Identify which cell holds the provided text, then report its (x, y) central coordinate. 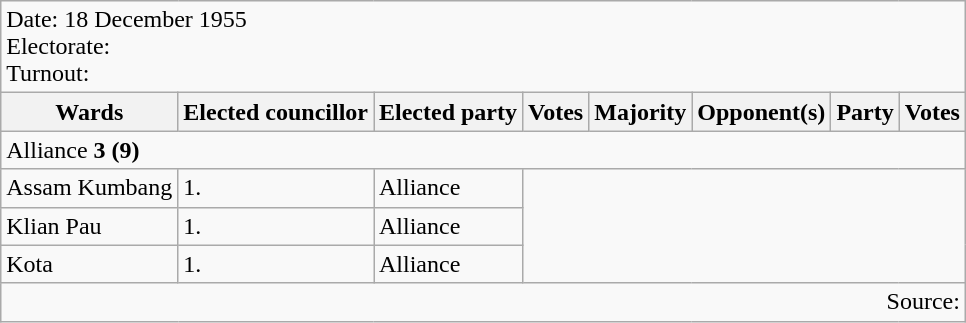
Elected councillor (276, 112)
Opponent(s) (762, 112)
Wards (90, 112)
Majority (640, 112)
Party (865, 112)
Elected party (448, 112)
Source: (484, 302)
Alliance 3 (9) (484, 150)
Kota (90, 264)
Date: 18 December 1955Electorate: Turnout: (484, 47)
Klian Pau (90, 226)
Assam Kumbang (90, 188)
